Return the [X, Y] coordinate for the center point of the cell that contains the specified text.  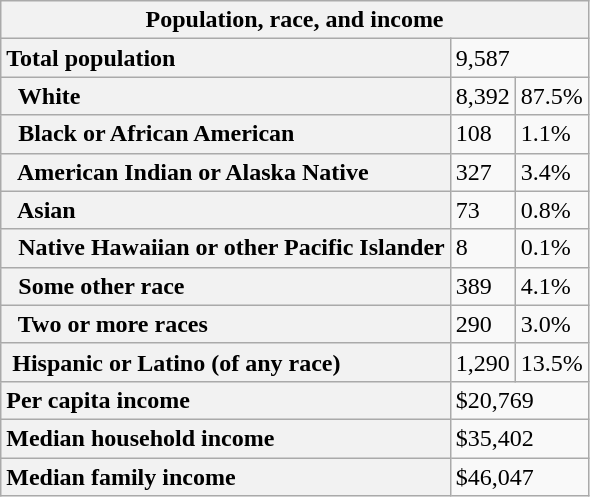
American Indian or Alaska Native [226, 172]
87.5% [552, 96]
9,587 [519, 58]
1,290 [482, 362]
Median family income [226, 477]
Two or more races [226, 324]
$35,402 [519, 438]
Per capita income [226, 400]
290 [482, 324]
Hispanic or Latino (of any race) [226, 362]
1.1% [552, 134]
Total population [226, 58]
Asian [226, 210]
3.0% [552, 324]
Black or African American [226, 134]
4.1% [552, 286]
Population, race, and income [295, 20]
8,392 [482, 96]
Native Hawaiian or other Pacific Islander [226, 248]
327 [482, 172]
Median household income [226, 438]
$20,769 [519, 400]
389 [482, 286]
3.4% [552, 172]
73 [482, 210]
13.5% [552, 362]
0.1% [552, 248]
108 [482, 134]
$46,047 [519, 477]
Some other race [226, 286]
White [226, 96]
8 [482, 248]
0.8% [552, 210]
